Find where the given text appears and provide that cell's center as (x, y) coordinate. 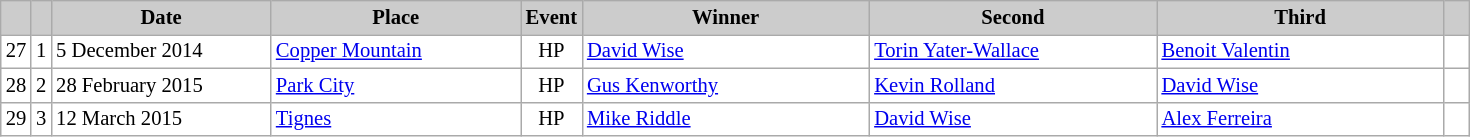
Place (396, 17)
12 March 2015 (161, 119)
28 February 2015 (161, 85)
Copper Mountain (396, 51)
1 (41, 51)
Mike Riddle (726, 119)
Event (552, 17)
Torin Yater-Wallace (1012, 51)
28 (16, 85)
Park City (396, 85)
29 (16, 119)
Gus Kenworthy (726, 85)
Tignes (396, 119)
Kevin Rolland (1012, 85)
Winner (726, 17)
5 December 2014 (161, 51)
Alex Ferreira (1300, 119)
2 (41, 85)
Date (161, 17)
Third (1300, 17)
Second (1012, 17)
27 (16, 51)
3 (41, 119)
Benoit Valentin (1300, 51)
